Detect which cell encompasses the target text, then output its (X, Y) center coordinate. 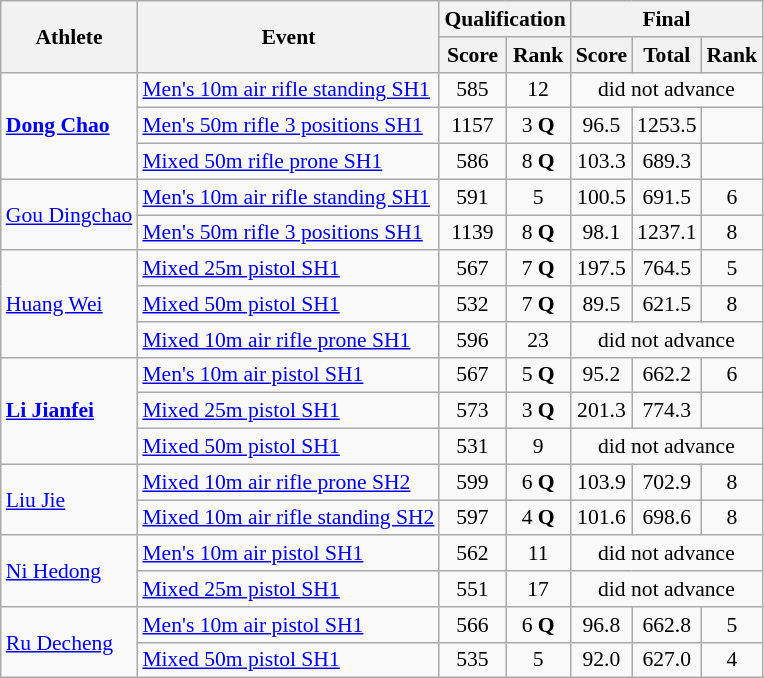
Ru Decheng (70, 642)
96.5 (602, 126)
1237.1 (666, 233)
627.0 (666, 660)
Liu Jie (70, 500)
Gou Dingchao (70, 214)
764.5 (666, 269)
566 (472, 625)
599 (472, 482)
597 (472, 518)
532 (472, 304)
Mixed 10m air rifle prone SH1 (288, 340)
Event (288, 36)
Mixed 10m air rifle standing SH2 (288, 518)
691.5 (666, 197)
551 (472, 589)
535 (472, 660)
Total (666, 55)
96.8 (602, 625)
621.5 (666, 304)
Final (666, 19)
585 (472, 90)
11 (538, 554)
698.6 (666, 518)
103.3 (602, 162)
Qualification (504, 19)
23 (538, 340)
1253.5 (666, 126)
Athlete (70, 36)
Li Jianfei (70, 410)
573 (472, 411)
586 (472, 162)
4 (732, 660)
12 (538, 90)
1139 (472, 233)
Ni Hedong (70, 572)
Mixed 50m rifle prone SH1 (288, 162)
95.2 (602, 375)
103.9 (602, 482)
4 Q (538, 518)
Dong Chao (70, 126)
98.1 (602, 233)
101.6 (602, 518)
1157 (472, 126)
774.3 (666, 411)
197.5 (602, 269)
662.2 (666, 375)
596 (472, 340)
Mixed 10m air rifle prone SH2 (288, 482)
591 (472, 197)
92.0 (602, 660)
100.5 (602, 197)
531 (472, 447)
702.9 (666, 482)
662.8 (666, 625)
Huang Wei (70, 304)
89.5 (602, 304)
5 Q (538, 375)
562 (472, 554)
17 (538, 589)
689.3 (666, 162)
201.3 (602, 411)
9 (538, 447)
